Pinpoint the cell where the given text exists, returning its [x, y] midpoint coordinate. 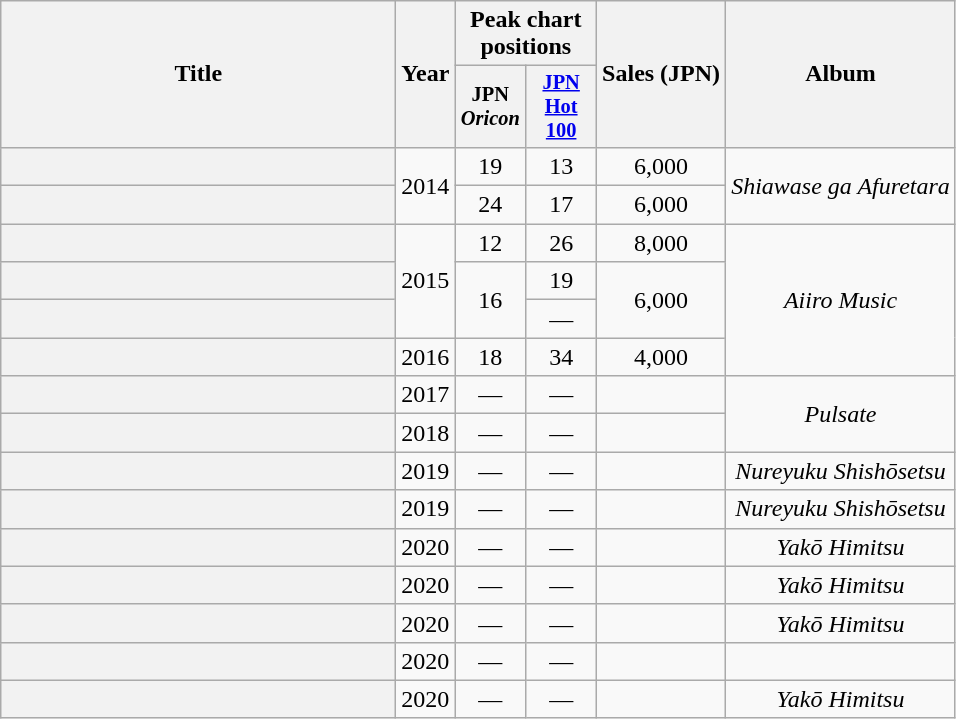
Year [426, 74]
Pulsate [841, 414]
2017 [426, 395]
34 [562, 357]
18 [490, 357]
4,000 [662, 357]
2014 [426, 185]
13 [562, 166]
17 [562, 205]
Sales (JPN) [662, 74]
2018 [426, 433]
Title [198, 74]
26 [562, 243]
Aiiro Music [841, 300]
JPN Hot 100 [562, 107]
JPN Oricon [490, 107]
24 [490, 205]
Shiawase ga Afuretara [841, 185]
16 [490, 300]
12 [490, 243]
Peak chart positions [526, 34]
2016 [426, 357]
2015 [426, 281]
8,000 [662, 243]
Album [841, 74]
